Identify which cell holds the provided text, then report its [X, Y] central coordinate. 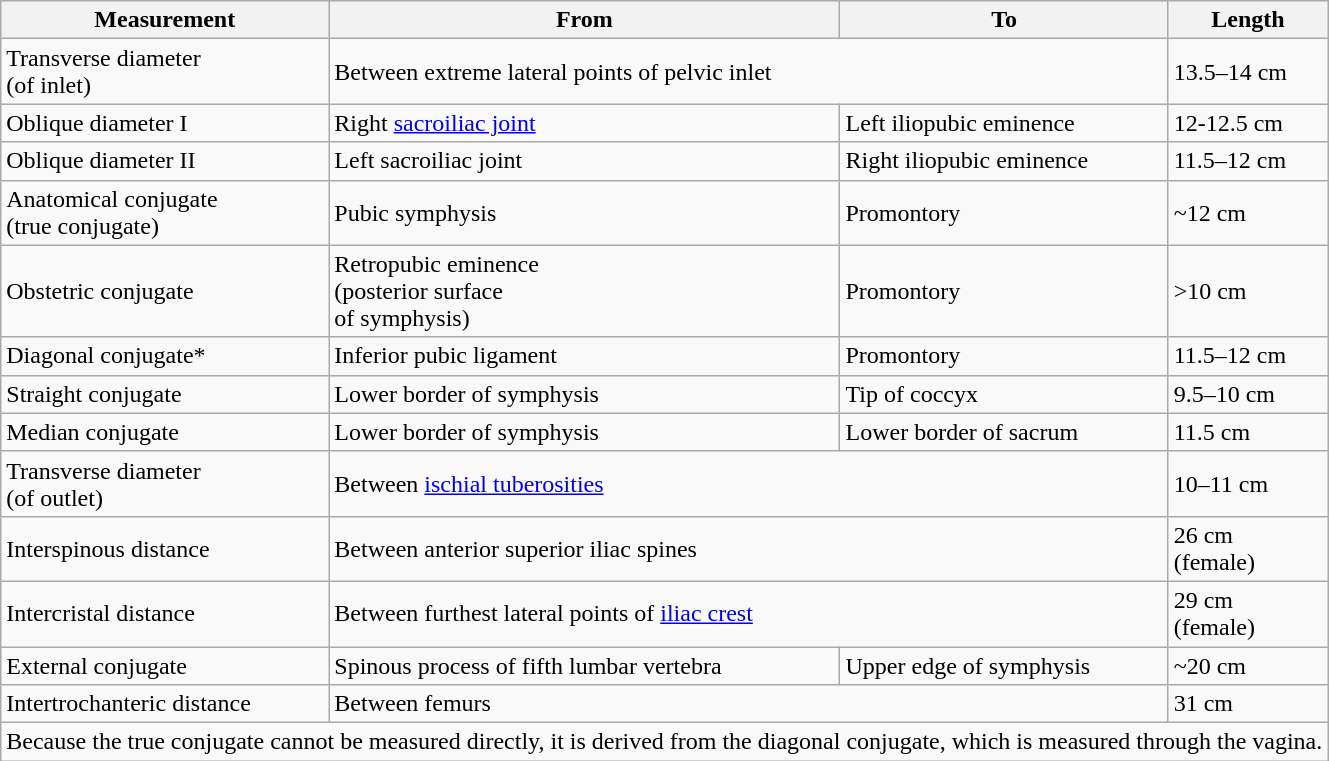
Transverse diameter(of inlet) [165, 72]
Retropubic eminence(posterior surfaceof symphysis) [584, 291]
Because the true conjugate cannot be measured directly, it is derived from the diagonal conjugate, which is measured through the vagina. [664, 742]
Between femurs [748, 704]
Between furthest lateral points of iliac crest [748, 614]
Anatomical conjugate(true conjugate) [165, 212]
External conjugate [165, 665]
Upper edge of symphysis [1004, 665]
Measurement [165, 20]
Lower border of sacrum [1004, 432]
Oblique diameter II [165, 161]
10–11 cm [1248, 484]
Intercristal distance [165, 614]
Right sacroiliac joint [584, 123]
26 cm(female) [1248, 548]
31 cm [1248, 704]
29 cm(female) [1248, 614]
Median conjugate [165, 432]
Between anterior superior iliac spines [748, 548]
Inferior pubic ligament [584, 356]
Obstetric conjugate [165, 291]
>10 cm [1248, 291]
~20 cm [1248, 665]
To [1004, 20]
12-12.5 cm [1248, 123]
Pubic symphysis [584, 212]
Oblique diameter I [165, 123]
Between extreme lateral points of pelvic inlet [748, 72]
Left iliopubic eminence [1004, 123]
Interspinous distance [165, 548]
Spinous process of fifth lumbar vertebra [584, 665]
Right iliopubic eminence [1004, 161]
Length [1248, 20]
Straight conjugate [165, 394]
Between ischial tuberosities [748, 484]
Tip of coccyx [1004, 394]
11.5 cm [1248, 432]
From [584, 20]
13.5–14 cm [1248, 72]
9.5–10 cm [1248, 394]
Transverse diameter(of outlet) [165, 484]
Left sacroiliac joint [584, 161]
~12 cm [1248, 212]
Intertrochanteric distance [165, 704]
Diagonal conjugate* [165, 356]
